For the text-containing cell, return its midpoint in (X, Y) coordinate format. 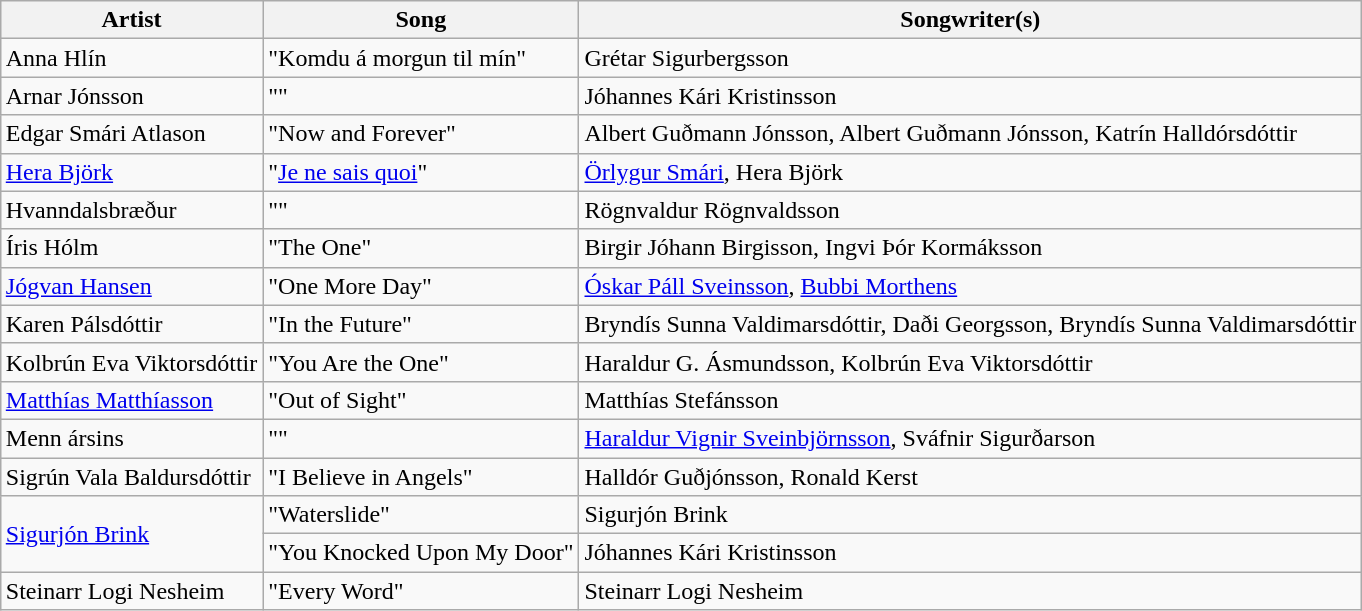
Matthías Stefánsson (970, 400)
Arnar Jónsson (131, 96)
Halldór Guðjónsson, Ronald Kerst (970, 477)
"You Knocked Upon My Door" (421, 553)
Menn ársins (131, 438)
Bryndís Sunna Valdimarsdóttir, Daði Georgsson, Bryndís Sunna Valdimarsdóttir (970, 324)
Grétar Sigurbergsson (970, 58)
"Je ne sais quoi" (421, 172)
Rögnvaldur Rögnvaldsson (970, 210)
"Out of Sight" (421, 400)
"Komdu á morgun til mín" (421, 58)
Matthías Matthíasson (131, 400)
"You Are the One" (421, 362)
Jógvan Hansen (131, 286)
"Now and Forever" (421, 134)
"I Believe in Angels" (421, 477)
"One More Day" (421, 286)
"In the Future" (421, 324)
Kolbrún Eva Viktorsdóttir (131, 362)
Edgar Smári Atlason (131, 134)
Song (421, 20)
Óskar Páll Sveinsson, Bubbi Morthens (970, 286)
Anna Hlín (131, 58)
Artist (131, 20)
Karen Pálsdóttir (131, 324)
Haraldur G. Ásmundsson, Kolbrún Eva Viktorsdóttir (970, 362)
Sigrún Vala Baldursdóttir (131, 477)
Hera Björk (131, 172)
Hvanndalsbræður (131, 210)
Íris Hólm (131, 248)
"Waterslide" (421, 515)
Songwriter(s) (970, 20)
Örlygur Smári, Hera Björk (970, 172)
"The One" (421, 248)
"Every Word" (421, 591)
Haraldur Vignir Sveinbjörnsson, Sváfnir Sigurðarson (970, 438)
Albert Guðmann Jónsson, Albert Guðmann Jónsson, Katrín Halldórsdóttir (970, 134)
Birgir Jóhann Birgisson, Ingvi Þór Kormáksson (970, 248)
